For the text-containing cell, return its midpoint in (X, Y) coordinate format. 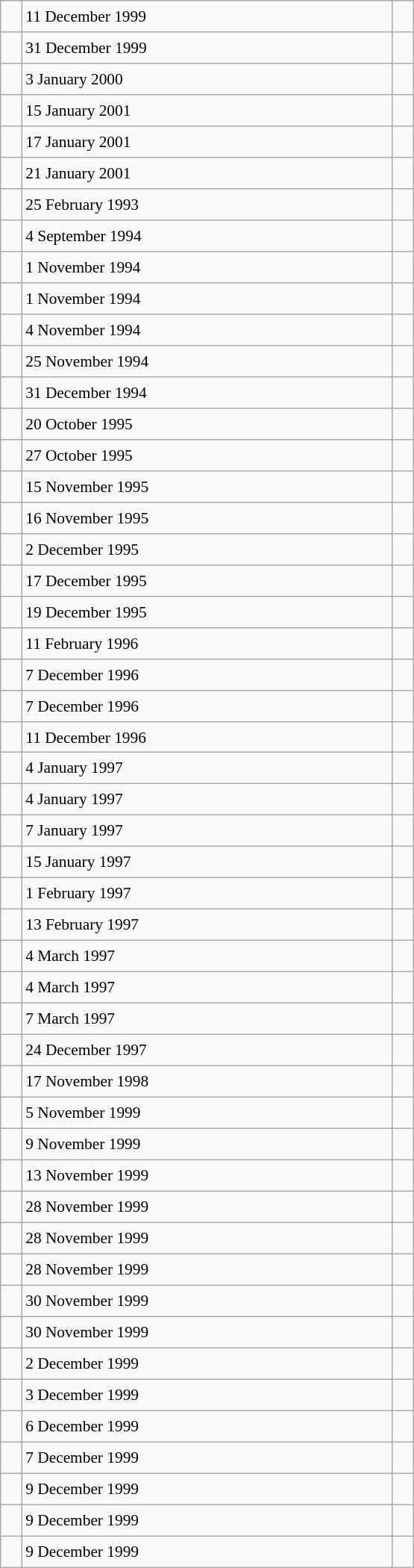
9 November 1999 (207, 1144)
11 February 1996 (207, 643)
13 February 1997 (207, 925)
31 December 1999 (207, 48)
25 February 1993 (207, 205)
3 December 1999 (207, 1395)
4 September 1994 (207, 236)
11 December 1996 (207, 737)
1 February 1997 (207, 894)
13 November 1999 (207, 1175)
19 December 1995 (207, 612)
25 November 1994 (207, 361)
31 December 1994 (207, 393)
6 December 1999 (207, 1426)
2 December 1995 (207, 549)
7 December 1999 (207, 1457)
7 March 1997 (207, 1019)
3 January 2000 (207, 79)
15 November 1995 (207, 486)
17 December 1995 (207, 580)
11 December 1999 (207, 16)
16 November 1995 (207, 517)
2 December 1999 (207, 1363)
15 January 1997 (207, 862)
17 January 2001 (207, 142)
20 October 1995 (207, 423)
27 October 1995 (207, 455)
17 November 1998 (207, 1082)
15 January 2001 (207, 111)
24 December 1997 (207, 1051)
5 November 1999 (207, 1113)
4 November 1994 (207, 330)
7 January 1997 (207, 831)
21 January 2001 (207, 173)
